Locate the cell with the specified text and output its [X, Y] center coordinate. 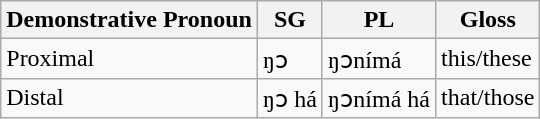
ŋɔnímá [378, 59]
ŋɔ há [290, 98]
Distal [130, 98]
Demonstrative Pronoun [130, 20]
ŋɔ [290, 59]
PL [378, 20]
SG [290, 20]
Proximal [130, 59]
this/these [488, 59]
ŋɔnímá há [378, 98]
that/those [488, 98]
Gloss [488, 20]
